Determine the [x, y] coordinate at the center of the cell enclosing the given text.  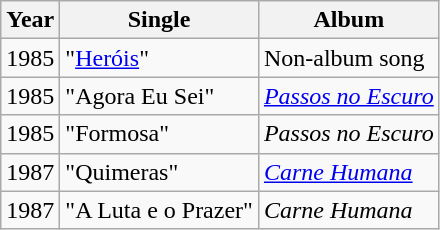
Album [348, 20]
Single [160, 20]
"Quimeras" [160, 172]
"Formosa" [160, 134]
Year [30, 20]
"Heróis" [160, 58]
"Agora Eu Sei" [160, 96]
"A Luta e o Prazer" [160, 210]
Non-album song [348, 58]
